Extract the [X, Y] coordinate from the center of the cell holding the provided text.  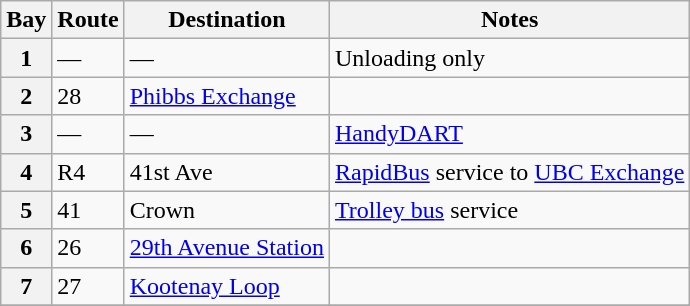
29th Avenue Station [226, 248]
3 [26, 134]
Crown [226, 210]
26 [88, 248]
7 [26, 286]
27 [88, 286]
Unloading only [509, 58]
4 [26, 172]
41 [88, 210]
HandyDART [509, 134]
Destination [226, 20]
RapidBus service to UBC Exchange [509, 172]
6 [26, 248]
5 [26, 210]
Bay [26, 20]
Notes [509, 20]
28 [88, 96]
Trolley bus service [509, 210]
Kootenay Loop [226, 286]
Route [88, 20]
41st Ave [226, 172]
R4 [88, 172]
Phibbs Exchange [226, 96]
2 [26, 96]
1 [26, 58]
